Extract the (X, Y) coordinate from the center of the cell holding the provided text.  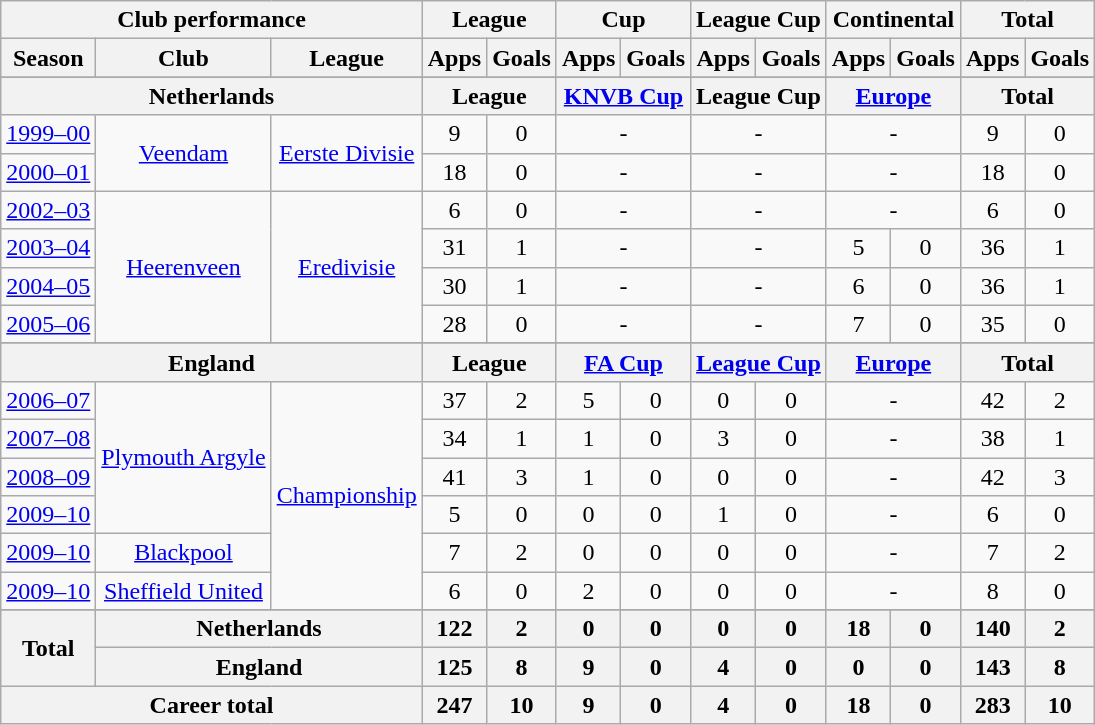
37 (454, 400)
35 (992, 324)
Sheffield United (184, 591)
Continental (893, 20)
Eredivisie (346, 267)
Season (48, 58)
143 (992, 667)
38 (992, 438)
Heerenveen (184, 267)
140 (992, 629)
2007–08 (48, 438)
Club (184, 58)
34 (454, 438)
2008–09 (48, 477)
2004–05 (48, 286)
283 (992, 705)
28 (454, 324)
41 (454, 477)
31 (454, 248)
2005–06 (48, 324)
122 (454, 629)
2000–01 (48, 172)
247 (454, 705)
2006–07 (48, 400)
Championship (346, 495)
125 (454, 667)
Eerste Divisie (346, 153)
Blackpool (184, 553)
Club performance (212, 20)
FA Cup (623, 362)
Veendam (184, 153)
2002–03 (48, 210)
KNVB Cup (623, 96)
Cup (623, 20)
1999–00 (48, 134)
Career total (212, 705)
2003–04 (48, 248)
Plymouth Argyle (184, 457)
30 (454, 286)
